Search for the cell housing the specified text and yield its (X, Y) center coordinate. 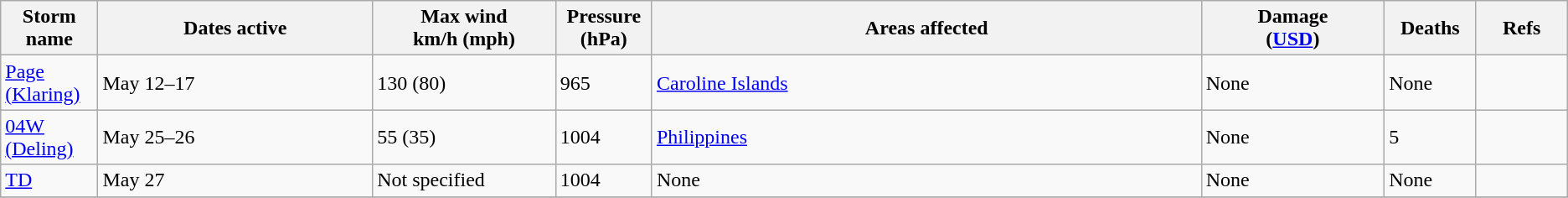
Caroline Islands (926, 82)
Refs (1521, 29)
Storm name (49, 29)
Page (Klaring) (49, 82)
Damage(USD) (1293, 29)
55 (35) (464, 138)
Deaths (1431, 29)
May 25–26 (235, 138)
Areas affected (926, 29)
Not specified (464, 180)
5 (1431, 138)
130 (80) (464, 82)
TD (49, 180)
Max windkm/h (mph) (464, 29)
May 12–17 (235, 82)
965 (603, 82)
04W (Deling) (49, 138)
Pressure(hPa) (603, 29)
May 27 (235, 180)
Philippines (926, 138)
Dates active (235, 29)
